Identify which cell holds the provided text, then report its [X, Y] central coordinate. 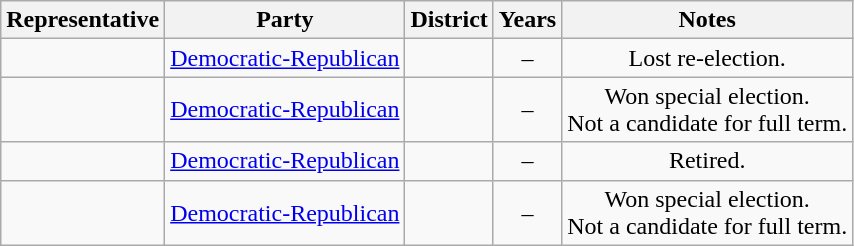
Years [527, 20]
Representative [83, 20]
Party [285, 20]
Retired. [708, 161]
Notes [708, 20]
District [449, 20]
Lost re-election. [708, 58]
